Determine the [x, y] coordinate at the center of the cell enclosing the given text.  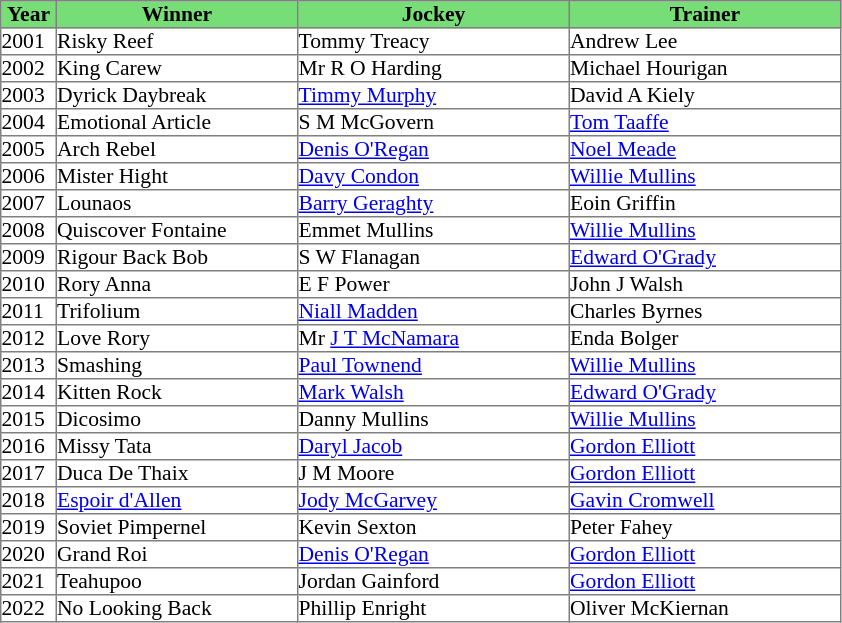
Kevin Sexton [434, 528]
Smashing [177, 366]
Oliver McKiernan [705, 608]
Mister Hight [177, 176]
David A Kiely [705, 96]
2014 [29, 392]
Eoin Griffin [705, 204]
Emmet Mullins [434, 230]
Rigour Back Bob [177, 258]
Paul Townend [434, 366]
2004 [29, 122]
2020 [29, 554]
2010 [29, 284]
Dyrick Daybreak [177, 96]
Danny Mullins [434, 420]
Rory Anna [177, 284]
Phillip Enright [434, 608]
J M Moore [434, 474]
2015 [29, 420]
Trainer [705, 14]
John J Walsh [705, 284]
2007 [29, 204]
Noel Meade [705, 150]
Davy Condon [434, 176]
2008 [29, 230]
Jockey [434, 14]
Jordan Gainford [434, 582]
Daryl Jacob [434, 446]
2002 [29, 68]
Tommy Treacy [434, 42]
Teahupoo [177, 582]
Kitten Rock [177, 392]
2018 [29, 500]
Quiscover Fontaine [177, 230]
E F Power [434, 284]
Arch Rebel [177, 150]
Tom Taaffe [705, 122]
Winner [177, 14]
Duca De Thaix [177, 474]
Risky Reef [177, 42]
King Carew [177, 68]
No Looking Back [177, 608]
Espoir d'Allen [177, 500]
Mr J T McNamara [434, 338]
Barry Geraghty [434, 204]
Grand Roi [177, 554]
Andrew Lee [705, 42]
2006 [29, 176]
2017 [29, 474]
2011 [29, 312]
2005 [29, 150]
Jody McGarvey [434, 500]
Peter Fahey [705, 528]
Emotional Article [177, 122]
Year [29, 14]
S M McGovern [434, 122]
Timmy Murphy [434, 96]
Charles Byrnes [705, 312]
2001 [29, 42]
Gavin Cromwell [705, 500]
Trifolium [177, 312]
2022 [29, 608]
Mr R O Harding [434, 68]
2003 [29, 96]
2016 [29, 446]
Dicosimo [177, 420]
2012 [29, 338]
2009 [29, 258]
2013 [29, 366]
Michael Hourigan [705, 68]
Lounaos [177, 204]
Enda Bolger [705, 338]
2019 [29, 528]
Niall Madden [434, 312]
Love Rory [177, 338]
Missy Tata [177, 446]
Mark Walsh [434, 392]
S W Flanagan [434, 258]
Soviet Pimpernel [177, 528]
2021 [29, 582]
